Output the [X, Y] coordinate of the center of the cell containing the given text.  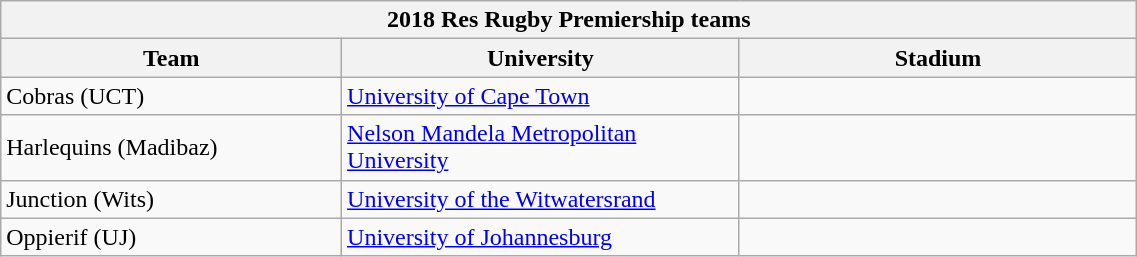
Stadium [938, 58]
University of Johannesburg [541, 237]
University [541, 58]
Junction (Wits) [172, 199]
Harlequins (Madibaz) [172, 148]
Cobras (UCT) [172, 96]
Nelson Mandela Metropolitan University [541, 148]
University of the Witwatersrand [541, 199]
Team [172, 58]
Oppierif (UJ) [172, 237]
University of Cape Town [541, 96]
2018 Res Rugby Premiership teams [569, 20]
